For the text-containing cell, return its midpoint in [x, y] coordinate format. 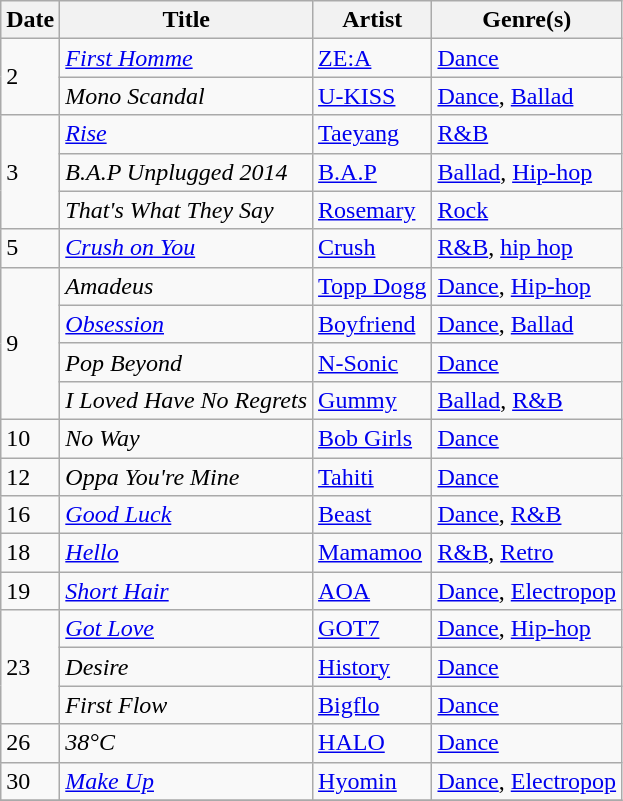
23 [30, 667]
R&B [527, 134]
Title [186, 20]
38°C [186, 743]
GOT7 [372, 629]
Genre(s) [527, 20]
Bob Girls [372, 438]
Amadeus [186, 286]
ZE:A [372, 58]
Oppa You're Mine [186, 477]
That's What They Say [186, 210]
Hyomin [372, 781]
30 [30, 781]
U-KISS [372, 96]
Mamamoo [372, 553]
Rosemary [372, 210]
B.A.P [372, 172]
2 [30, 77]
Short Hair [186, 591]
18 [30, 553]
Crush [372, 248]
Got Love [186, 629]
Boyfriend [372, 324]
N-Sonic [372, 362]
Make Up [186, 781]
Desire [186, 667]
Dance, R&B [527, 515]
Mono Scandal [186, 96]
26 [30, 743]
Beast [372, 515]
Pop Beyond [186, 362]
Good Luck [186, 515]
First Flow [186, 705]
Ballad, Hip-hop [527, 172]
Artist [372, 20]
Rise [186, 134]
Rock [527, 210]
First Homme [186, 58]
10 [30, 438]
HALO [372, 743]
9 [30, 343]
12 [30, 477]
16 [30, 515]
Topp Dogg [372, 286]
Crush on You [186, 248]
History [372, 667]
Hello [186, 553]
3 [30, 172]
Tahiti [372, 477]
R&B, Retro [527, 553]
19 [30, 591]
R&B, hip hop [527, 248]
Obsession [186, 324]
B.A.P Unplugged 2014 [186, 172]
Ballad, R&B [527, 400]
Bigflo [372, 705]
Date [30, 20]
No Way [186, 438]
I Loved Have No Regrets [186, 400]
5 [30, 248]
Taeyang [372, 134]
Gummy [372, 400]
AOA [372, 591]
